Output the (X, Y) coordinate of the center of the cell containing the given text.  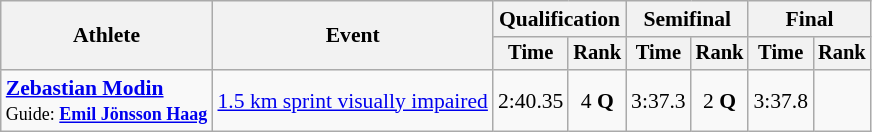
1.5 km sprint visually impaired (352, 100)
2:40.35 (530, 100)
Final (809, 19)
Semifinal (687, 19)
2 Q (720, 100)
Athlete (107, 36)
Event (352, 36)
3:37.8 (780, 100)
Qualification (560, 19)
4 Q (597, 100)
Zebastian ModinGuide: Emil Jönsson Haag (107, 100)
3:37.3 (658, 100)
